From the cell containing the given text, extract its center point as [X, Y] coordinate. 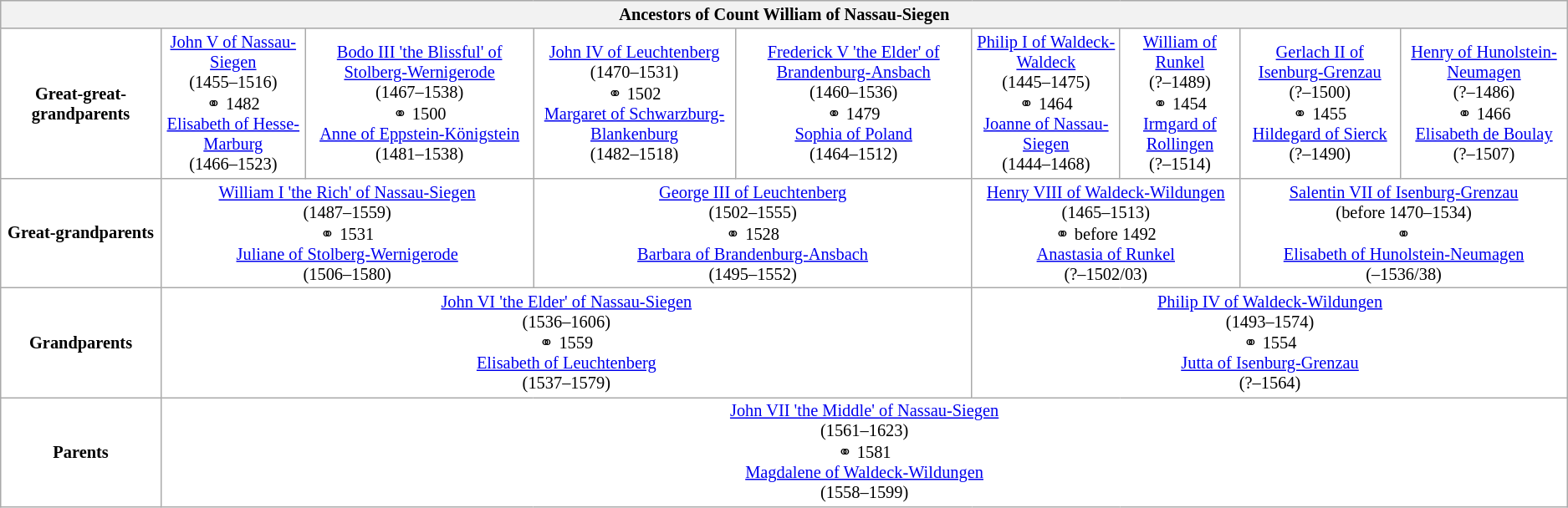
Philip I of Waldeck-Waldeck(1445–1475)⚭ 1464Joanne of Nassau-Siegen(1444–1468) [1045, 104]
Parents [81, 451]
Grandparents [81, 343]
Great-grandparents [81, 232]
Ancestors of Count William of Nassau-Siegen [784, 14]
Bodo III 'the Blissful' of Stolberg-Wernigerode(1467–1538)⚭ 1500Anne of Eppstein-Königstein(1481–1538) [420, 104]
Gerlach II of Isenburg-Grenzau(?–1500)⚭ 1455Hildegard of Sierck(?–1490) [1320, 104]
Great-great-grandparents [81, 104]
William of Runkel(?–1489)⚭ 1454Irmgard of Rollingen(?–1514) [1179, 104]
Henry VIII of Waldeck-Wildungen(1465–1513)⚭ before 1492Anastasia of Runkel(?–1502/03) [1106, 232]
John VI 'the Elder' of Nassau-Siegen(1536–1606)⚭ 1559Elisabeth of Leuchtenberg(1537–1579) [566, 343]
John V of Nassau-Siegen(1455–1516)⚭ 1482Elisabeth of Hesse-Marburg(1466–1523) [232, 104]
John VII 'the Middle' of Nassau-Siegen(1561–1623)⚭ 1581Magdalene of Waldeck-Wildungen(1558–1599) [865, 451]
Philip IV of Waldeck-Wildungen(1493–1574)⚭ 1554Jutta of Isenburg-Grenzau(?–1564) [1269, 343]
George III of Leuchtenberg(1502–1555)⚭ 1528Barbara of Brandenburg-Ansbach(1495–1552) [753, 232]
John IV of Leuchtenberg(1470–1531)⚭ 1502Margaret of Schwarzburg-Blankenburg(1482–1518) [634, 104]
Frederick V 'the Elder' of Brandenburg-Ansbach(1460–1536)⚭ 1479Sophia of Poland(1464–1512) [853, 104]
William I 'the Rich' of Nassau-Siegen(1487–1559)⚭ 1531Juliane of Stolberg-Wernigerode(1506–1580) [347, 232]
Henry of Hunolstein-Neumagen(?–1486)⚭ 1466Elisabeth de Boulay(?–1507) [1484, 104]
Salentin VII of Isenburg-Grenzau(before 1470–1534)⚭Elisabeth of Hunolstein-Neumagen(–1536/38) [1403, 232]
